Locate the cell with the specified text and output its (x, y) center coordinate. 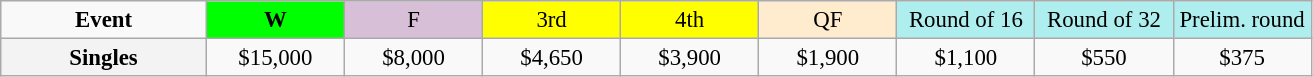
$4,650 (552, 58)
3rd (552, 20)
4th (690, 20)
$550 (1104, 58)
$15,000 (275, 58)
Event (104, 20)
W (275, 20)
QF (828, 20)
F (413, 20)
Round of 16 (966, 20)
$3,900 (690, 58)
$1,900 (828, 58)
Singles (104, 58)
$375 (1242, 58)
Prelim. round (1242, 20)
$8,000 (413, 58)
$1,100 (966, 58)
Round of 32 (1104, 20)
